Capture the cell that displays the provided text and extract its [x, y] central coordinate. 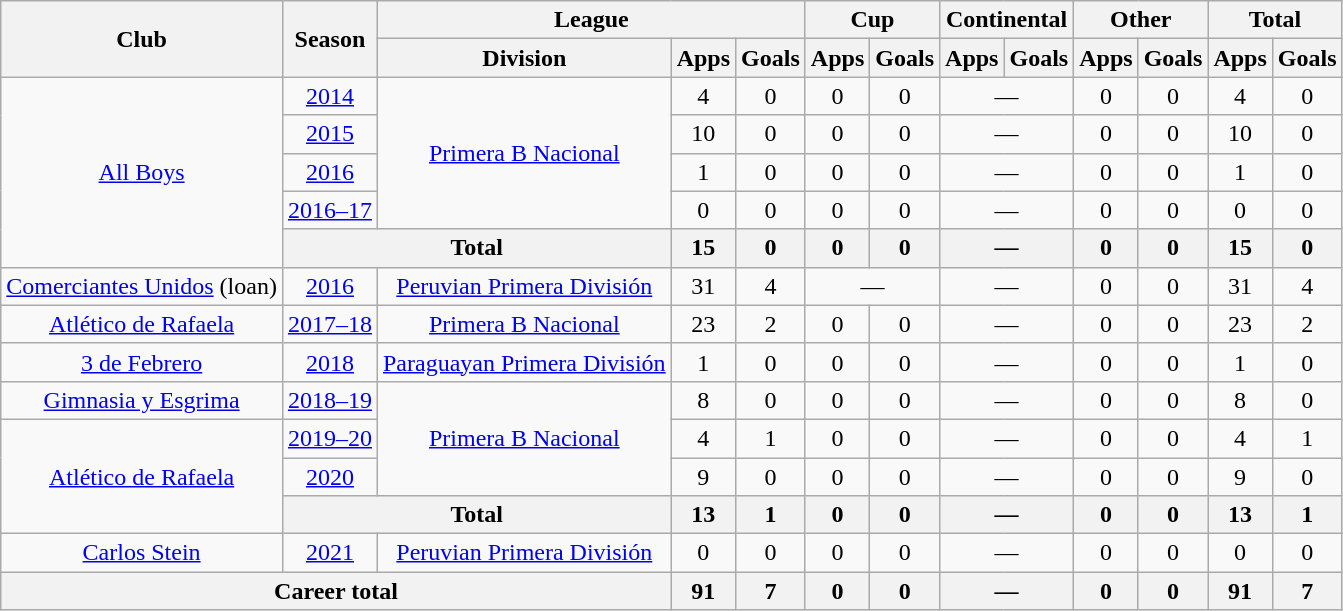
2019–20 [330, 438]
Season [330, 39]
Club [142, 39]
Continental [1007, 20]
2015 [330, 134]
Other [1141, 20]
Carlos Stein [142, 553]
Division [524, 58]
2016–17 [330, 210]
2020 [330, 477]
All Boys [142, 172]
3 de Febrero [142, 362]
2017–18 [330, 324]
Paraguayan Primera División [524, 362]
Career total [336, 591]
League [591, 20]
2018 [330, 362]
2021 [330, 553]
2014 [330, 96]
Comerciantes Unidos (loan) [142, 286]
Gimnasia y Esgrima [142, 400]
Cup [872, 20]
2018–19 [330, 400]
